Capture the cell that displays the provided text and extract its (X, Y) central coordinate. 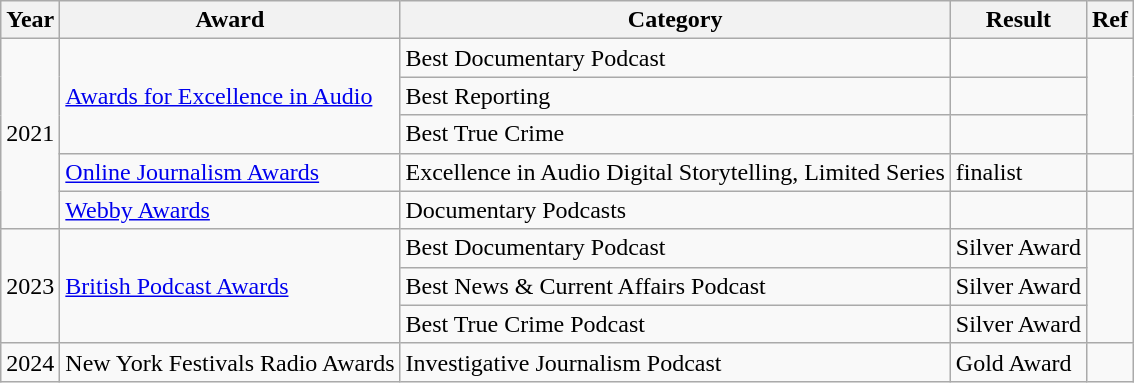
Result (1018, 20)
2024 (30, 362)
Best True Crime (675, 134)
Best News & Current Affairs Podcast (675, 286)
2021 (30, 134)
British Podcast Awards (230, 286)
Best Reporting (675, 96)
Award (230, 20)
Awards for Excellence in Audio (230, 96)
2023 (30, 286)
Investigative Journalism Podcast (675, 362)
Gold Award (1018, 362)
Year (30, 20)
New York Festivals Radio Awards (230, 362)
Ref (1110, 20)
Online Journalism Awards (230, 172)
Webby Awards (230, 210)
Excellence in Audio Digital Storytelling, Limited Series (675, 172)
Documentary Podcasts (675, 210)
Best True Crime Podcast (675, 324)
Category (675, 20)
finalist (1018, 172)
